From the cell containing the given text, extract its center point as (X, Y) coordinate. 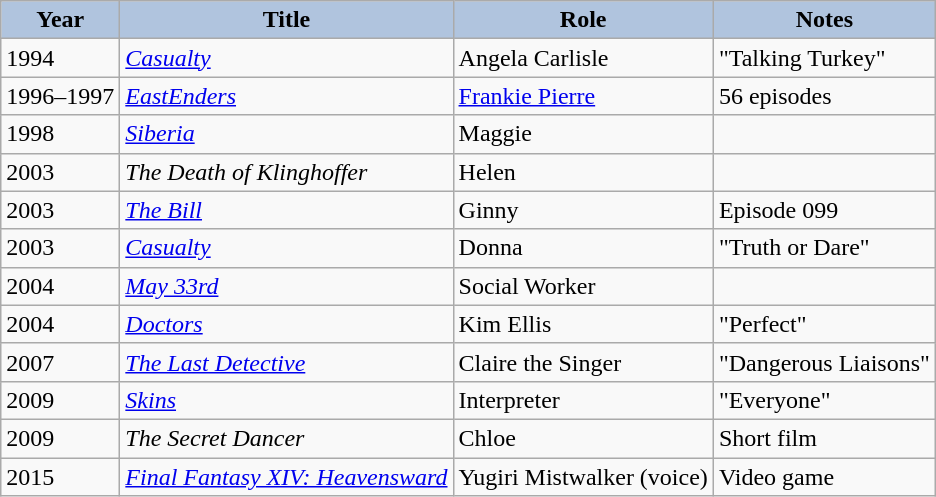
56 episodes (824, 96)
Doctors (286, 324)
The Bill (286, 210)
Final Fantasy XIV: Heavensward (286, 477)
Angela Carlisle (583, 58)
1996–1997 (60, 96)
Social Worker (583, 286)
Notes (824, 20)
Short film (824, 438)
Yugiri Mistwalker (voice) (583, 477)
The Death of Klinghoffer (286, 172)
Siberia (286, 134)
Frankie Pierre (583, 96)
Year (60, 20)
Claire the Singer (583, 362)
1994 (60, 58)
Donna (583, 248)
Maggie (583, 134)
The Last Detective (286, 362)
"Dangerous Liaisons" (824, 362)
Video game (824, 477)
May 33rd (286, 286)
Role (583, 20)
Chloe (583, 438)
The Secret Dancer (286, 438)
Ginny (583, 210)
EastEnders (286, 96)
Kim Ellis (583, 324)
Helen (583, 172)
"Everyone" (824, 400)
Skins (286, 400)
2007 (60, 362)
1998 (60, 134)
Title (286, 20)
"Perfect" (824, 324)
2015 (60, 477)
"Talking Turkey" (824, 58)
Episode 099 (824, 210)
"Truth or Dare" (824, 248)
Interpreter (583, 400)
